Scan for the cell matching the given text and deliver its [x, y] coordinate at center. 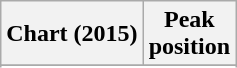
Peak position [189, 34]
Chart (2015) [72, 34]
